Detect which cell encompasses the target text, then output its [X, Y] center coordinate. 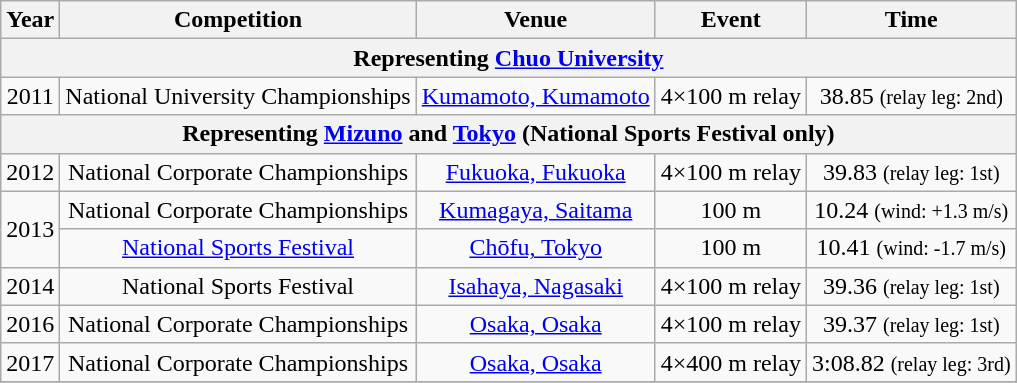
2012 [30, 172]
Representing Mizuno and Tokyo (National Sports Festival only) [508, 134]
2017 [30, 362]
39.83 (relay leg: 1st) [911, 172]
Representing Chuo University [508, 58]
10.24 (wind: +1.3 m/s) [911, 210]
38.85 (relay leg: 2nd) [911, 96]
2014 [30, 286]
Time [911, 20]
3:08.82 (relay leg: 3rd) [911, 362]
4×400 m relay [730, 362]
Isahaya, Nagasaki [536, 286]
Venue [536, 20]
10.41 (wind: -1.7 m/s) [911, 248]
39.36 (relay leg: 1st) [911, 286]
2011 [30, 96]
39.37 (relay leg: 1st) [911, 324]
2013 [30, 229]
Year [30, 20]
Fukuoka, Fukuoka [536, 172]
Chōfu, Tokyo [536, 248]
Event [730, 20]
Competition [238, 20]
Kumamoto, Kumamoto [536, 96]
National University Championships [238, 96]
Kumagaya, Saitama [536, 210]
2016 [30, 324]
